Detect which cell encompasses the target text, then output its (x, y) center coordinate. 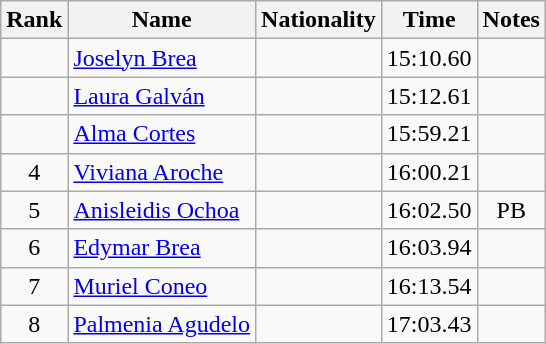
16:02.50 (429, 210)
Notes (511, 20)
6 (34, 248)
15:12.61 (429, 96)
Edymar Brea (162, 248)
Palmenia Agudelo (162, 324)
17:03.43 (429, 324)
15:59.21 (429, 134)
8 (34, 324)
PB (511, 210)
Laura Galván (162, 96)
Name (162, 20)
16:00.21 (429, 172)
15:10.60 (429, 58)
Rank (34, 20)
Joselyn Brea (162, 58)
Nationality (319, 20)
Anisleidis Ochoa (162, 210)
Viviana Aroche (162, 172)
4 (34, 172)
16:03.94 (429, 248)
5 (34, 210)
Time (429, 20)
Alma Cortes (162, 134)
7 (34, 286)
Muriel Coneo (162, 286)
16:13.54 (429, 286)
